For the text-containing cell, return its midpoint in (x, y) coordinate format. 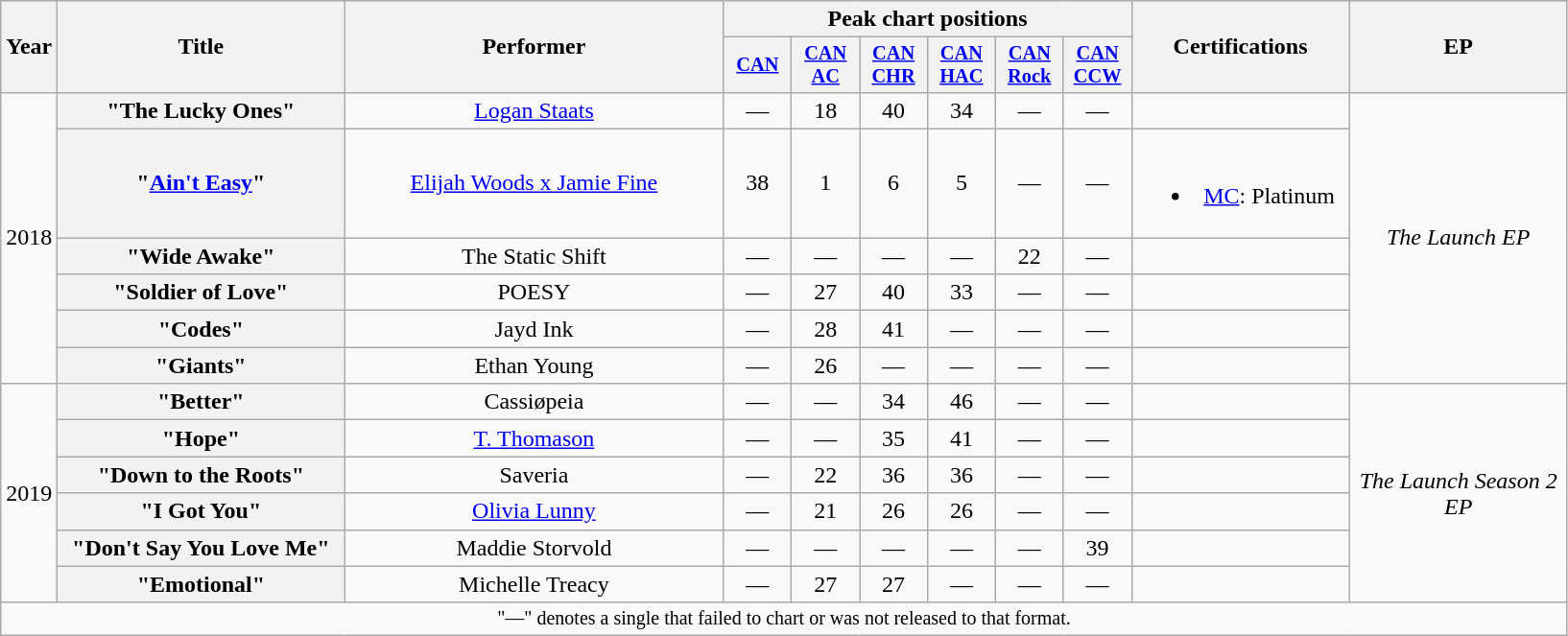
33 (962, 293)
"Emotional" (202, 584)
CAN CCW (1098, 65)
Cassiøpeia (534, 402)
"Hope" (202, 438)
The Launch EP (1459, 238)
The Static Shift (534, 256)
35 (894, 438)
Maddie Storvold (534, 548)
1 (825, 184)
21 (825, 511)
"Soldier of Love" (202, 293)
6 (894, 184)
2018 (29, 238)
CAN CHR (894, 65)
POESY (534, 293)
CAN (758, 65)
Certifications (1240, 47)
"Better" (202, 402)
"—" denotes a single that failed to chart or was not released to that format. (784, 618)
Ethan Young (534, 365)
Jayd Ink (534, 329)
28 (825, 329)
46 (962, 402)
MC: Platinum (1240, 184)
5 (962, 184)
"Don't Say You Love Me" (202, 548)
"Wide Awake" (202, 256)
CAN Rock (1029, 65)
2019 (29, 493)
"Codes" (202, 329)
"The Lucky Ones" (202, 110)
18 (825, 110)
Elijah Woods x Jamie Fine (534, 184)
Saveria (534, 475)
EP (1459, 47)
Olivia Lunny (534, 511)
Michelle Treacy (534, 584)
"Down to the Roots" (202, 475)
Title (202, 47)
CAN HAC (962, 65)
The Launch Season 2 EP (1459, 493)
CAN AC (825, 65)
Performer (534, 47)
"Ain't Easy" (202, 184)
Logan Staats (534, 110)
"Giants" (202, 365)
Peak chart positions (927, 19)
Year (29, 47)
T. Thomason (534, 438)
38 (758, 184)
"I Got You" (202, 511)
39 (1098, 548)
